Determine the (X, Y) coordinate at the center of the cell enclosing the given text.  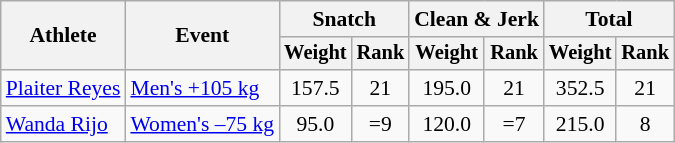
Total (609, 19)
Women's –75 kg (202, 124)
Athlete (64, 36)
Wanda Rijo (64, 124)
Plaiter Reyes (64, 88)
=7 (514, 124)
352.5 (580, 88)
215.0 (580, 124)
Men's +105 kg (202, 88)
Snatch (344, 19)
120.0 (446, 124)
95.0 (315, 124)
195.0 (446, 88)
157.5 (315, 88)
8 (645, 124)
Event (202, 36)
=9 (381, 124)
Clean & Jerk (476, 19)
